Determine the (x, y) coordinate at the center of the cell enclosing the given text.  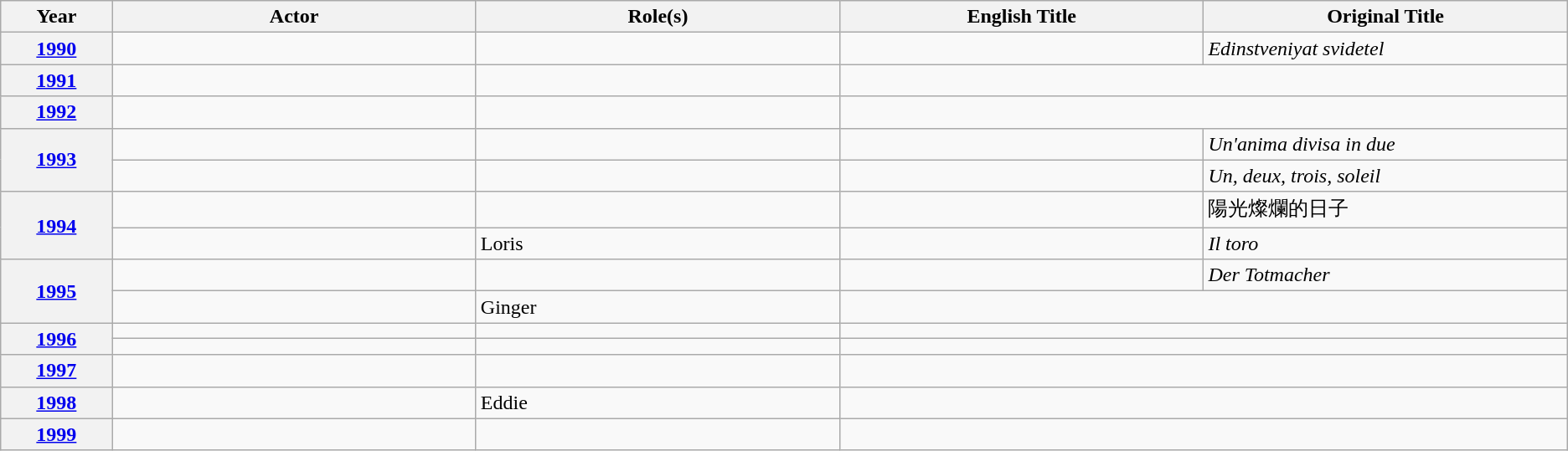
1992 (57, 112)
Role(s) (658, 17)
1996 (57, 339)
Actor (294, 17)
1990 (57, 49)
English Title (1022, 17)
Ginger (658, 307)
1997 (57, 371)
1991 (57, 80)
陽光燦爛的日子 (1385, 209)
Original Title (1385, 17)
1999 (57, 434)
Edinstveniyat svidetel (1385, 49)
1995 (57, 291)
Eddie (658, 402)
Un, deux, trois, soleil (1385, 176)
Loris (658, 243)
1998 (57, 402)
Il toro (1385, 243)
1993 (57, 160)
1994 (57, 226)
Year (57, 17)
Der Totmacher (1385, 275)
Un'anima divisa in due (1385, 144)
